Locate the cell with the specified text and output its (X, Y) center coordinate. 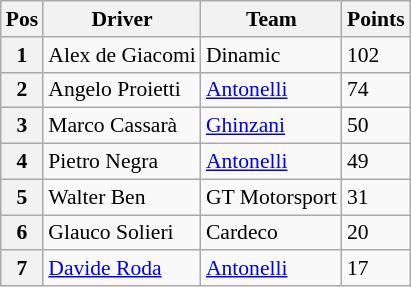
74 (376, 90)
2 (22, 90)
Angelo Proietti (122, 90)
Driver (122, 19)
GT Motorsport (272, 197)
Pietro Negra (122, 162)
Marco Cassarà (122, 126)
17 (376, 269)
5 (22, 197)
Team (272, 19)
Walter Ben (122, 197)
3 (22, 126)
31 (376, 197)
Dinamic (272, 55)
Alex de Giacomi (122, 55)
Points (376, 19)
Davide Roda (122, 269)
Ghinzani (272, 126)
Cardeco (272, 233)
50 (376, 126)
102 (376, 55)
7 (22, 269)
Pos (22, 19)
6 (22, 233)
1 (22, 55)
Glauco Solieri (122, 233)
20 (376, 233)
49 (376, 162)
4 (22, 162)
